Pinpoint the cell where the given text exists, returning its [X, Y] midpoint coordinate. 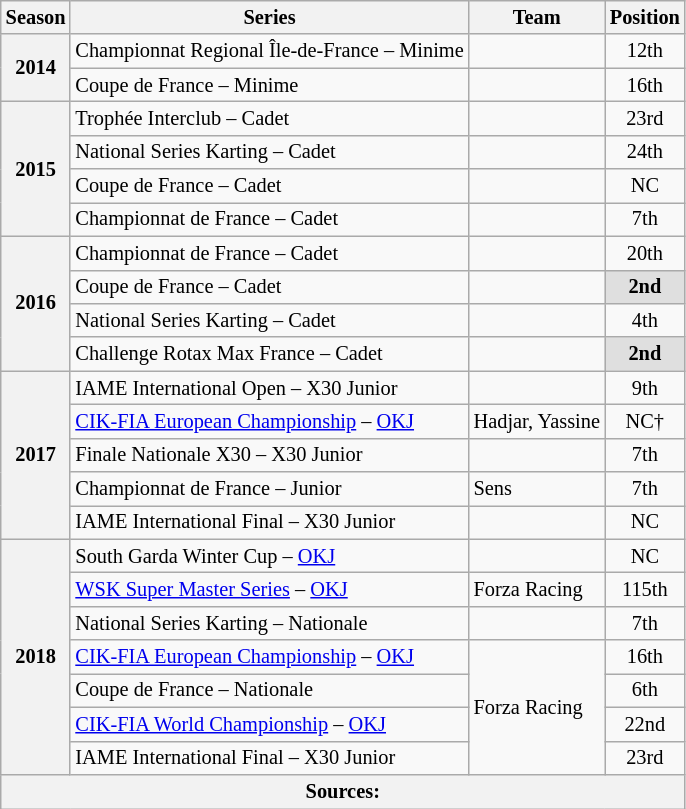
Sens [537, 489]
Coupe de France – Nationale [269, 690]
WSK Super Master Series – OKJ [269, 589]
CIK-FIA World Championship – OKJ [269, 724]
2014 [36, 68]
Trophée Interclub – Cadet [269, 118]
IAME International Open – X30 Junior [269, 388]
Season [36, 17]
2015 [36, 168]
6th [645, 690]
Hadjar, Yassine [537, 421]
Sources: [343, 791]
9th [645, 388]
Series [269, 17]
24th [645, 152]
Coupe de France – Minime [269, 85]
Championnat Regional Île-de-France – Minime [269, 51]
115th [645, 589]
22nd [645, 724]
2018 [36, 657]
Finale Nationale X30 – X30 Junior [269, 455]
Team [537, 17]
Championnat de France – Junior [269, 489]
20th [645, 253]
4th [645, 320]
Position [645, 17]
2016 [36, 304]
Challenge Rotax Max France – Cadet [269, 354]
National Series Karting – Nationale [269, 623]
2017 [36, 455]
NC† [645, 421]
12th [645, 51]
South Garda Winter Cup – OKJ [269, 556]
